Detect which cell encompasses the target text, then output its [X, Y] center coordinate. 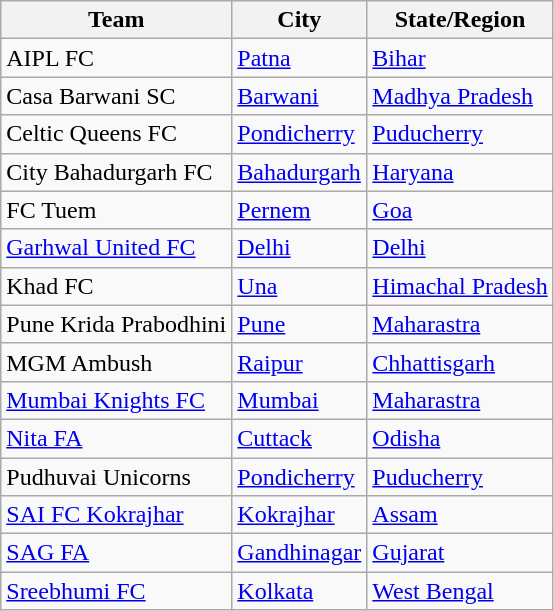
AIPL FC [116, 58]
Pune Krida Prabodhini [116, 324]
SAG FA [116, 553]
Casa Barwani SC [116, 96]
Mumbai Knights FC [116, 400]
City Bahadurgarh FC [116, 172]
Bihar [460, 58]
SAI FC Kokrajhar [116, 515]
Chhattisgarh [460, 362]
Kolkata [300, 591]
Haryana [460, 172]
Cuttack [300, 438]
Pudhuvai Unicorns [116, 477]
Pernem [300, 210]
Patna [300, 58]
Sreebhumi FC [116, 591]
Mumbai [300, 400]
Himachal Pradesh [460, 286]
Odisha [460, 438]
Una [300, 286]
Gujarat [460, 553]
FC Tuem [116, 210]
Garhwal United FC [116, 248]
Pune [300, 324]
West Bengal [460, 591]
Assam [460, 515]
City [300, 20]
Khad FC [116, 286]
MGM Ambush [116, 362]
Raipur [300, 362]
Celtic Queens FC [116, 134]
State/Region [460, 20]
Nita FA [116, 438]
Goa [460, 210]
Madhya Pradesh [460, 96]
Kokrajhar [300, 515]
Barwani [300, 96]
Team [116, 20]
Gandhinagar [300, 553]
Bahadurgarh [300, 172]
